Find where the given text appears and provide that cell's center as (X, Y) coordinate. 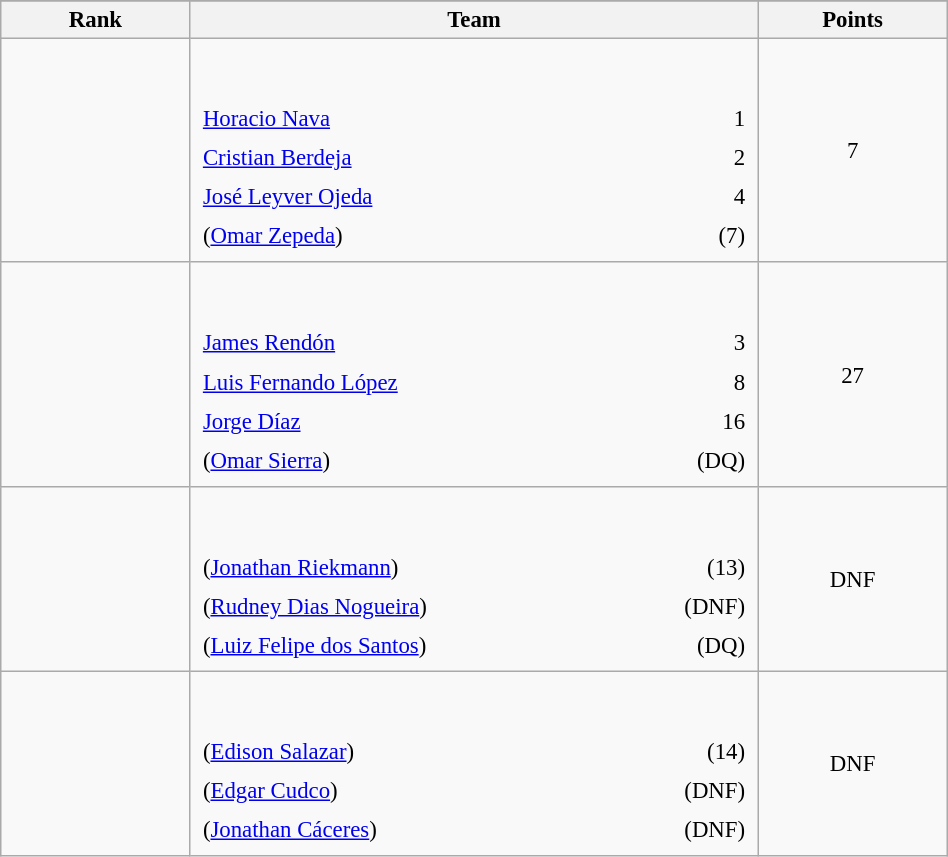
Horacio Nava (426, 119)
José Leyver Ojeda (426, 197)
16 (690, 421)
(Omar Zepeda) (426, 236)
(Edison Salazar) (14) (Edgar Cudco) (DNF) (Jonathan Cáceres) (DNF) (474, 764)
2 (704, 158)
(Rudney Dias Nogueira) (409, 606)
James Rendón 3 Luis Fernando López 8 Jorge Díaz 16 (Omar Sierra) (DQ) (474, 374)
(14) (674, 752)
(Jonathan Riekmann) (409, 567)
Points (852, 20)
7 (852, 151)
27 (852, 374)
Horacio Nava 1 Cristian Berdeja 2 José Leyver Ojeda 4 (Omar Zepeda) (7) (474, 151)
Rank (96, 20)
8 (690, 382)
Jorge Díaz (412, 421)
(13) (686, 567)
(7) (704, 236)
3 (690, 343)
(Edgar Cudco) (396, 791)
Luis Fernando López (412, 382)
Team (474, 20)
(Edison Salazar) (396, 752)
4 (704, 197)
James Rendón (412, 343)
(Omar Sierra) (412, 460)
Cristian Berdeja (426, 158)
1 (704, 119)
(Jonathan Riekmann) (13) (Rudney Dias Nogueira) (DNF) (Luiz Felipe dos Santos) (DQ) (474, 578)
(Jonathan Cáceres) (396, 830)
(Luiz Felipe dos Santos) (409, 645)
